Return (x, y) of the center of cell containing provided text 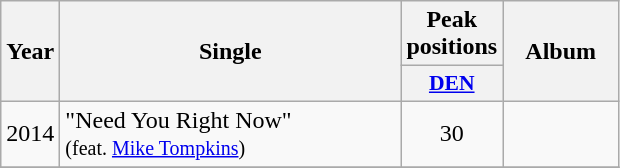
2014 (30, 134)
Year (30, 52)
Single (230, 52)
Album (561, 52)
Peak positions (452, 34)
DEN (452, 84)
30 (452, 134)
"Need You Right Now" (feat. Mike Tompkins) (230, 134)
